Detect which cell encompasses the target text, then output its (X, Y) center coordinate. 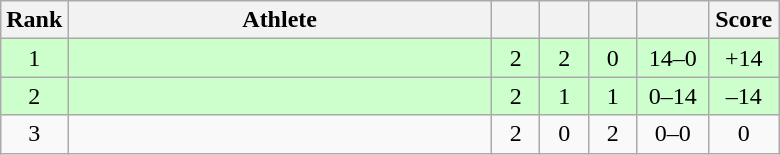
Athlete (280, 20)
3 (34, 134)
14–0 (672, 58)
0–14 (672, 96)
Rank (34, 20)
+14 (744, 58)
–14 (744, 96)
0–0 (672, 134)
Score (744, 20)
